Pinpoint the cell where the given text exists, returning its (X, Y) midpoint coordinate. 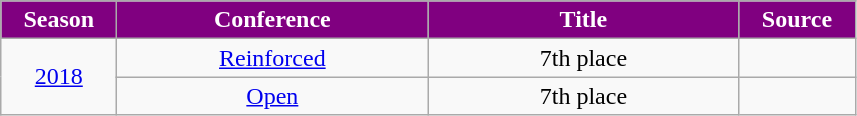
Source (797, 20)
Season (59, 20)
Reinforced (272, 58)
Conference (272, 20)
Open (272, 96)
2018 (59, 77)
Title (584, 20)
